Search for the cell housing the specified text and yield its [x, y] center coordinate. 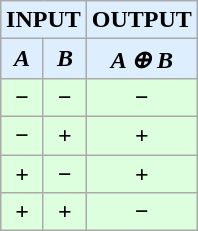
OUTPUT [142, 20]
INPUT [44, 20]
B [64, 59]
A [22, 59]
A ⊕ B [142, 59]
